Find where the given text appears and provide that cell's center as [X, Y] coordinate. 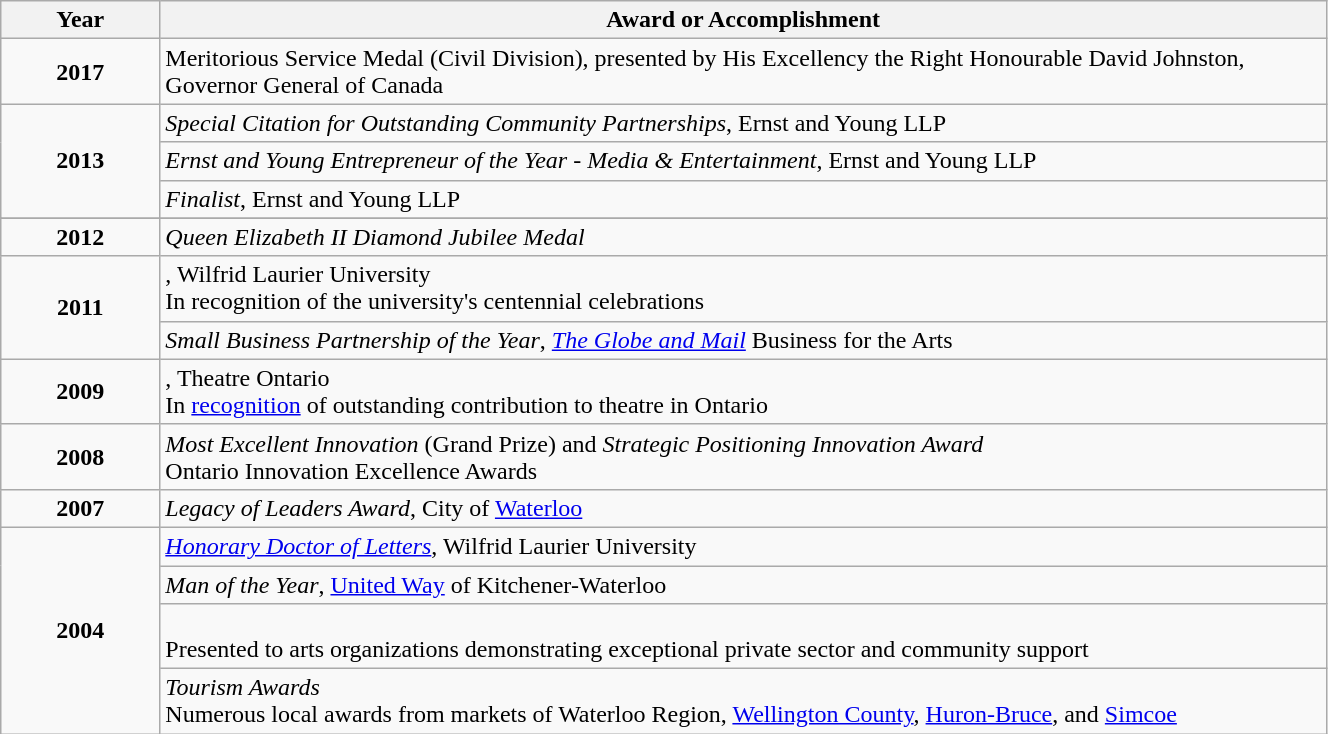
Honorary Doctor of Letters, Wilfrid Laurier University [744, 546]
2011 [80, 308]
2004 [80, 630]
, Wilfrid Laurier UniversityIn recognition of the university's centennial celebrations [744, 288]
Special Citation for Outstanding Community Partnerships, Ernst and Young LLP [744, 123]
Man of the Year, United Way of Kitchener-Waterloo [744, 585]
Meritorious Service Medal (Civil Division), presented by His Excellency the Right Honourable David Johnston, Governor General of Canada [744, 72]
Tourism AwardsNumerous local awards from markets of Waterloo Region, Wellington County, Huron-Bruce, and Simcoe [744, 702]
2012 [80, 237]
Most Excellent Innovation (Grand Prize) and Strategic Positioning Innovation AwardOntario Innovation Excellence Awards [744, 456]
2013 [80, 161]
2007 [80, 508]
2009 [80, 392]
Award or Accomplishment [744, 20]
2008 [80, 456]
Small Business Partnership of the Year, The Globe and Mail Business for the Arts [744, 340]
Ernst and Young Entrepreneur of the Year - Media & Entertainment, Ernst and Young LLP [744, 161]
Finalist, Ernst and Young LLP [744, 199]
2017 [80, 72]
, Theatre OntarioIn recognition of outstanding contribution to theatre in Ontario [744, 392]
Presented to arts organizations demonstrating exceptional private sector and community support [744, 636]
Year [80, 20]
Queen Elizabeth II Diamond Jubilee Medal [744, 237]
Legacy of Leaders Award, City of Waterloo [744, 508]
